Capture the cell that displays the provided text and extract its [X, Y] central coordinate. 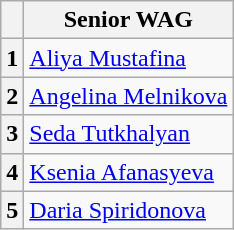
Aliya Mustafina [128, 58]
1 [12, 58]
Angelina Melnikova [128, 96]
Seda Tutkhalyan [128, 134]
3 [12, 134]
5 [12, 210]
4 [12, 172]
2 [12, 96]
Senior WAG [128, 20]
Ksenia Afanasyeva [128, 172]
Daria Spiridonova [128, 210]
